Scan for the cell matching the given text and deliver its [x, y] coordinate at center. 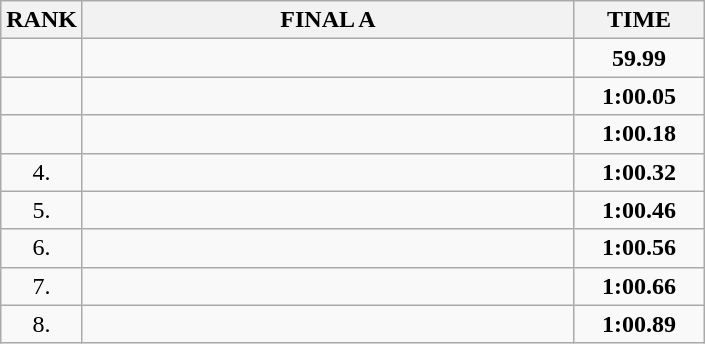
1:00.32 [640, 172]
6. [42, 248]
1:00.66 [640, 286]
5. [42, 210]
1:00.18 [640, 134]
4. [42, 172]
1:00.05 [640, 96]
FINAL A [328, 20]
8. [42, 324]
1:00.46 [640, 210]
59.99 [640, 58]
1:00.56 [640, 248]
TIME [640, 20]
7. [42, 286]
1:00.89 [640, 324]
RANK [42, 20]
